Return [x, y] of the center of cell containing provided text 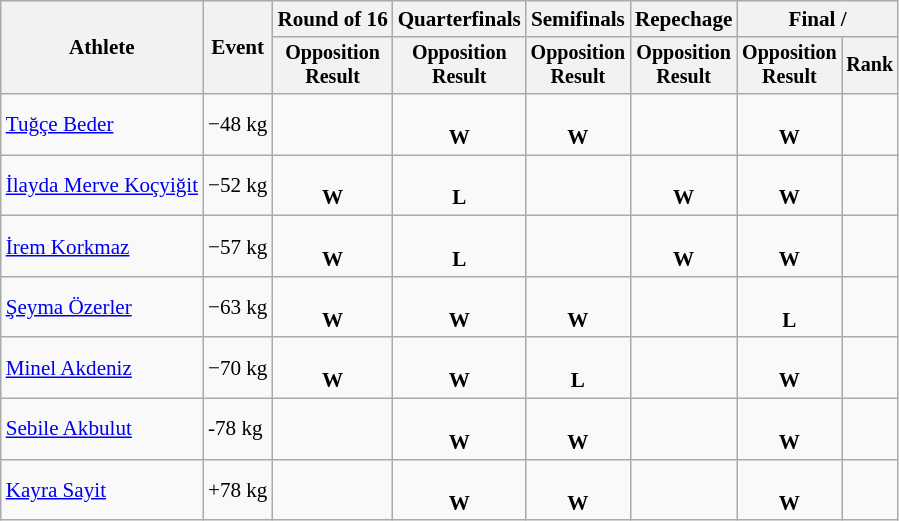
−57 kg [238, 246]
−70 kg [238, 368]
İrem Korkmaz [102, 246]
+78 kg [238, 490]
−48 kg [238, 124]
Sebile Akbulut [102, 428]
−63 kg [238, 308]
−52 kg [238, 186]
-78 kg [238, 428]
Tuğçe Beder [102, 124]
Event [238, 48]
Final / [817, 18]
Şeyma Özerler [102, 308]
Rank [870, 65]
Repechage [684, 18]
İlayda Merve Koçyiğit [102, 186]
Athlete [102, 48]
Minel Akdeniz [102, 368]
Semifinals [578, 18]
Quarterfinals [460, 18]
Kayra Sayit [102, 490]
Round of 16 [332, 18]
